For the text-containing cell, return its midpoint in [X, Y] coordinate format. 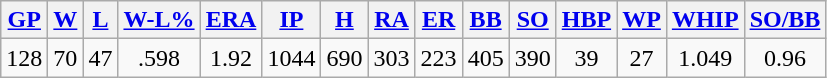
W [66, 20]
70 [66, 58]
1.92 [231, 58]
IP [292, 20]
BB [486, 20]
L [100, 20]
27 [642, 58]
128 [24, 58]
690 [344, 58]
WHIP [705, 20]
ER [438, 20]
47 [100, 58]
303 [392, 58]
0.96 [785, 58]
390 [532, 58]
223 [438, 58]
H [344, 20]
RA [392, 20]
SO/BB [785, 20]
405 [486, 58]
SO [532, 20]
1044 [292, 58]
39 [586, 58]
.598 [159, 58]
HBP [586, 20]
1.049 [705, 58]
GP [24, 20]
W-L% [159, 20]
ERA [231, 20]
WP [642, 20]
